Return [X, Y] of the center of cell containing provided text 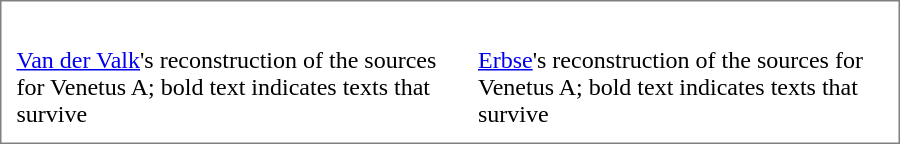
Erbse's reconstruction of the sources for Venetus A; bold text indicates texts that survive [680, 88]
Van der Valk's reconstruction of the sources for Venetus A; bold text indicates texts that survive [233, 88]
